Search for the cell housing the specified text and yield its (X, Y) center coordinate. 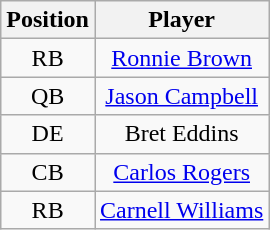
DE (48, 134)
Ronnie Brown (181, 58)
Carlos Rogers (181, 172)
Bret Eddins (181, 134)
Jason Campbell (181, 96)
Player (181, 20)
Position (48, 20)
Carnell Williams (181, 210)
QB (48, 96)
CB (48, 172)
